Provide the [X, Y] coordinate of the cell's center where the given text is located.  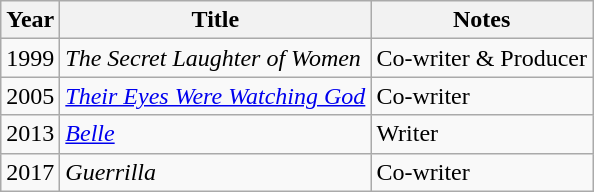
2005 [30, 96]
Co-writer & Producer [482, 58]
2013 [30, 134]
Title [216, 20]
2017 [30, 172]
Year [30, 20]
Guerrilla [216, 172]
Belle [216, 134]
The Secret Laughter of Women [216, 58]
Notes [482, 20]
1999 [30, 58]
Writer [482, 134]
Their Eyes Were Watching God [216, 96]
